Extract the (x, y) coordinate from the center of the cell holding the provided text.  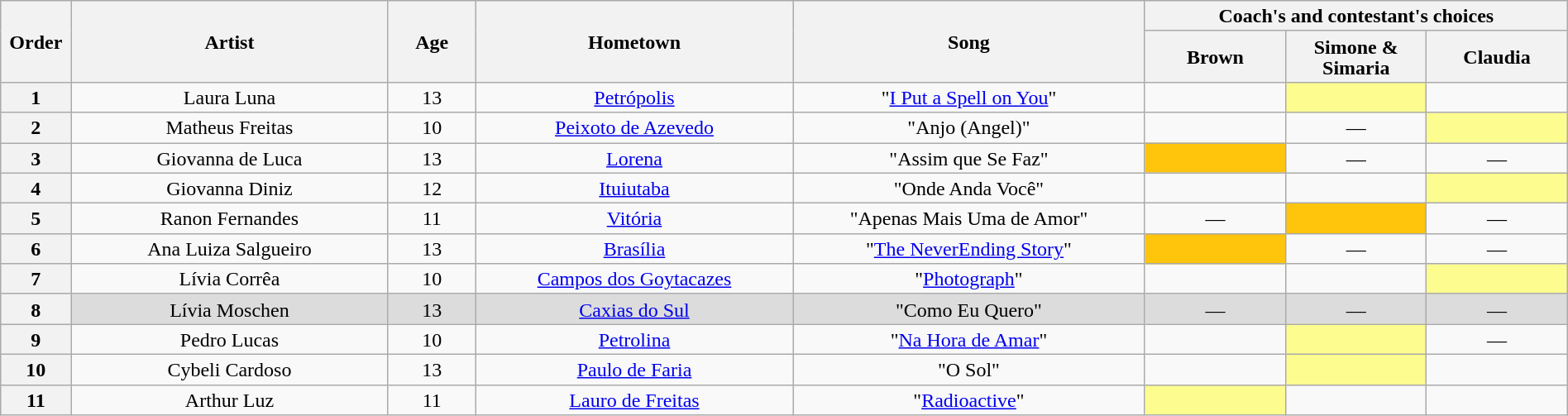
4 (36, 189)
5 (36, 218)
12 (432, 189)
Ranon Fernandes (230, 218)
"Assim que Se Faz" (969, 157)
Paulo de Faria (633, 369)
Caxias do Sul (633, 309)
"O Sol" (969, 369)
Petrolina (633, 339)
Giovanna de Luca (230, 157)
Arthur Luz (230, 400)
Claudia (1497, 56)
Peixoto de Azevedo (633, 127)
3 (36, 157)
Coach's and contestant's choices (1356, 17)
"Como Eu Quero" (969, 309)
Simone & Simaria (1356, 56)
Lívia Moschen (230, 309)
"Photograph" (969, 280)
2 (36, 127)
Campos dos Goytacazes (633, 280)
"Anjo (Angel)" (969, 127)
Laura Luna (230, 98)
Age (432, 41)
Ana Luiza Salgueiro (230, 248)
Cybeli Cardoso (230, 369)
"Na Hora de Amar" (969, 339)
Lívia Corrêa (230, 280)
Vitória (633, 218)
Brasília (633, 248)
Ituiutaba (633, 189)
9 (36, 339)
6 (36, 248)
Hometown (633, 41)
Brown (1215, 56)
Lauro de Freitas (633, 400)
Song (969, 41)
"Apenas Mais Uma de Amor" (969, 218)
"Radioactive" (969, 400)
"Onde Anda Você" (969, 189)
1 (36, 98)
Pedro Lucas (230, 339)
Giovanna Diniz (230, 189)
Order (36, 41)
Lorena (633, 157)
Petrópolis (633, 98)
"I Put a Spell on You" (969, 98)
8 (36, 309)
"The NeverEnding Story" (969, 248)
Artist (230, 41)
Matheus Freitas (230, 127)
7 (36, 280)
